For the text-containing cell, return its midpoint in [X, Y] coordinate format. 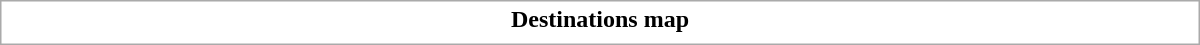
Destinations map [600, 19]
